Output the (X, Y) coordinate of the center of the cell containing the given text.  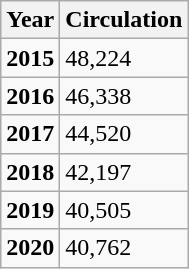
2020 (30, 248)
46,338 (124, 96)
40,505 (124, 210)
2018 (30, 172)
2017 (30, 134)
40,762 (124, 248)
Year (30, 20)
2019 (30, 210)
2015 (30, 58)
44,520 (124, 134)
42,197 (124, 172)
2016 (30, 96)
Circulation (124, 20)
48,224 (124, 58)
